Identify which cell holds the provided text, then report its [X, Y] central coordinate. 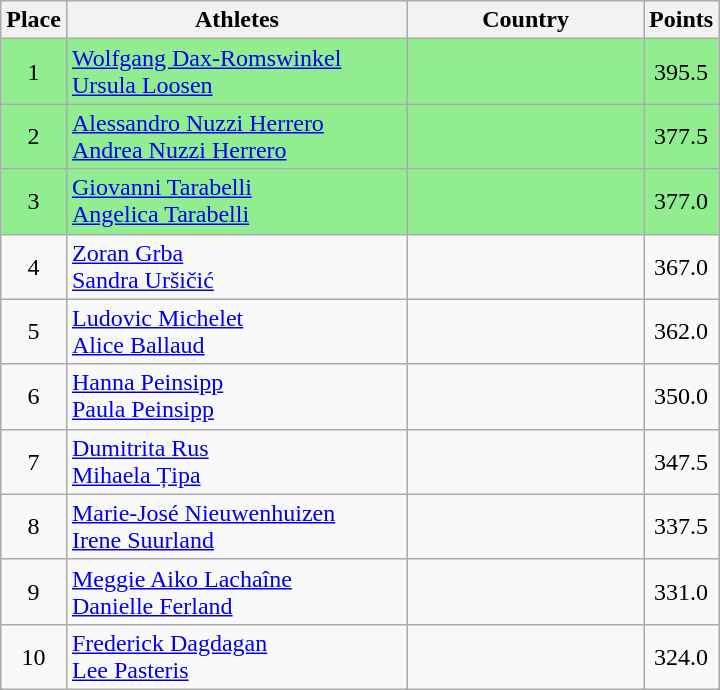
324.0 [682, 656]
3 [34, 202]
337.5 [682, 526]
377.5 [682, 136]
9 [34, 592]
7 [34, 462]
Alessandro Nuzzi HerreroAndrea Nuzzi Herrero [236, 136]
377.0 [682, 202]
Ludovic MicheletAlice Ballaud [236, 332]
347.5 [682, 462]
331.0 [682, 592]
395.5 [682, 72]
Dumitrita RusMihaela Țipa [236, 462]
350.0 [682, 396]
Marie-José NieuwenhuizenIrene Suurland [236, 526]
Country [526, 20]
4 [34, 266]
5 [34, 332]
6 [34, 396]
10 [34, 656]
8 [34, 526]
367.0 [682, 266]
Frederick DagdaganLee Pasteris [236, 656]
Meggie Aiko LachaîneDanielle Ferland [236, 592]
Wolfgang Dax-RomswinkelUrsula Loosen [236, 72]
Points [682, 20]
Giovanni TarabelliAngelica Tarabelli [236, 202]
Athletes [236, 20]
Zoran GrbaSandra Uršičić [236, 266]
Place [34, 20]
Hanna PeinsippPaula Peinsipp [236, 396]
362.0 [682, 332]
1 [34, 72]
2 [34, 136]
